Search for the cell housing the specified text and yield its (X, Y) center coordinate. 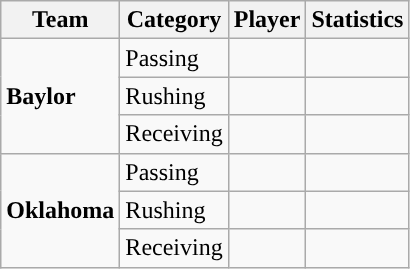
Player (267, 20)
Statistics (358, 20)
Oklahoma (60, 210)
Category (174, 20)
Baylor (60, 96)
Team (60, 20)
